Scan for the cell matching the given text and deliver its [X, Y] coordinate at center. 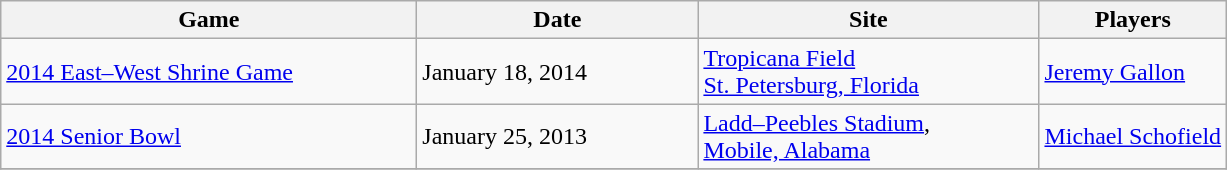
Game [209, 20]
January 18, 2014 [558, 72]
Tropicana FieldSt. Petersburg, Florida [868, 72]
2014 East–West Shrine Game [209, 72]
Jeremy Gallon [1133, 72]
Michael Schofield [1133, 136]
Players [1133, 20]
2014 Senior Bowl [209, 136]
Site [868, 20]
Ladd–Peebles Stadium,Mobile, Alabama [868, 136]
January 25, 2013 [558, 136]
Date [558, 20]
